Locate the cell with the specified text and output its [X, Y] center coordinate. 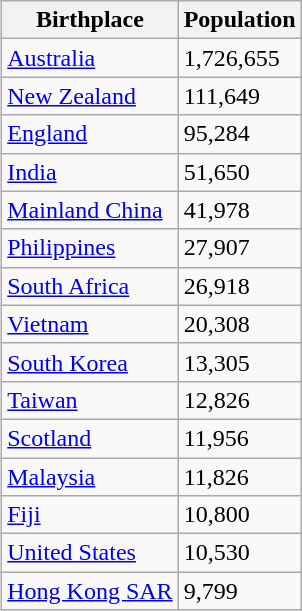
Vietnam [90, 324]
Fiji [90, 515]
12,826 [240, 400]
Scotland [90, 438]
27,907 [240, 248]
New Zealand [90, 96]
1,726,655 [240, 58]
India [90, 172]
Hong Kong SAR [90, 591]
Mainland China [90, 210]
Taiwan [90, 400]
England [90, 134]
Australia [90, 58]
Philippines [90, 248]
11,826 [240, 477]
Birthplace [90, 20]
20,308 [240, 324]
10,800 [240, 515]
10,530 [240, 553]
41,978 [240, 210]
United States [90, 553]
111,649 [240, 96]
51,650 [240, 172]
11,956 [240, 438]
South Korea [90, 362]
13,305 [240, 362]
South Africa [90, 286]
9,799 [240, 591]
26,918 [240, 286]
Population [240, 20]
95,284 [240, 134]
Malaysia [90, 477]
